Determine the (x, y) coordinate at the center of the cell enclosing the given text.  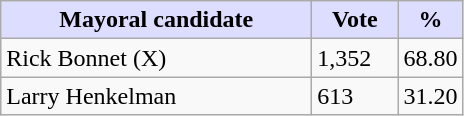
Vote (355, 20)
31.20 (430, 96)
Rick Bonnet (X) (156, 58)
68.80 (430, 58)
% (430, 20)
613 (355, 96)
Mayoral candidate (156, 20)
1,352 (355, 58)
Larry Henkelman (156, 96)
